Locate the cell with the specified text and output its (X, Y) center coordinate. 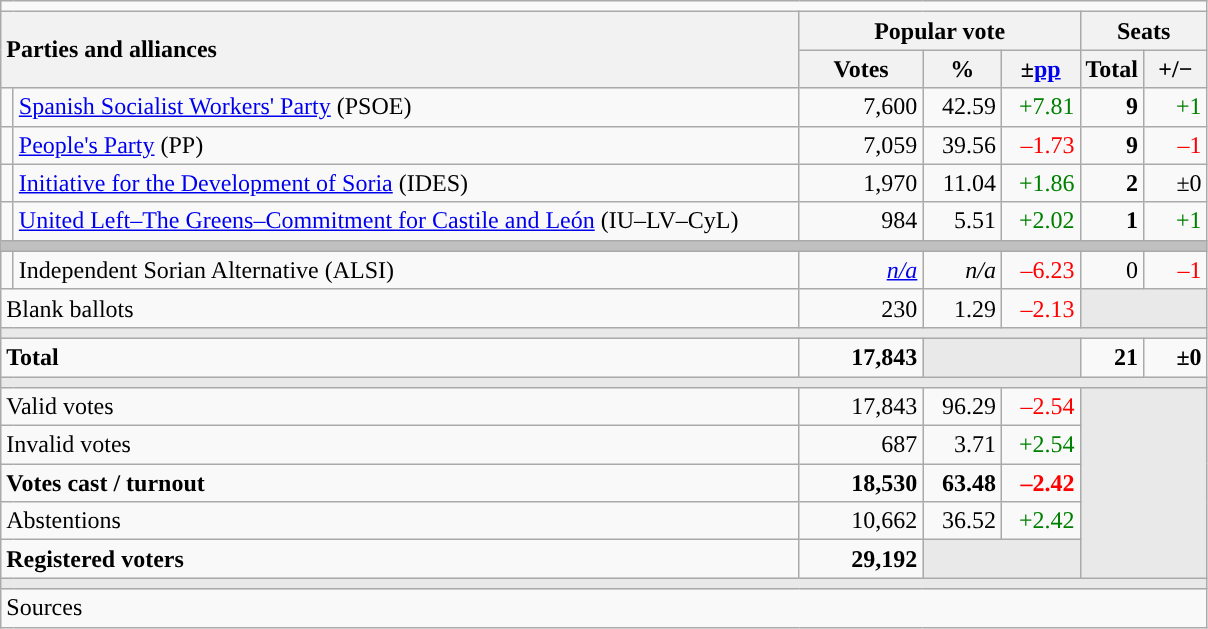
3.71 (962, 445)
63.48 (962, 483)
People's Party (PP) (406, 145)
Votes cast / turnout (400, 483)
United Left–The Greens–Commitment for Castile and León (IU–LV–CyL) (406, 221)
Initiative for the Development of Soria (IDES) (406, 183)
Invalid votes (400, 445)
5.51 (962, 221)
+7.81 (1040, 107)
21 (1112, 357)
Abstentions (400, 521)
Registered voters (400, 559)
+1.86 (1040, 183)
±pp (1040, 69)
Popular vote (940, 31)
96.29 (962, 407)
% (962, 69)
0 (1112, 270)
42.59 (962, 107)
687 (861, 445)
Sources (604, 608)
Blank ballots (400, 308)
36.52 (962, 521)
+2.42 (1040, 521)
7,059 (861, 145)
+2.54 (1040, 445)
10,662 (861, 521)
1 (1112, 221)
2 (1112, 183)
29,192 (861, 559)
Seats (1144, 31)
39.56 (962, 145)
Parties and alliances (400, 50)
Valid votes (400, 407)
1,970 (861, 183)
Spanish Socialist Workers' Party (PSOE) (406, 107)
18,530 (861, 483)
Independent Sorian Alternative (ALSI) (406, 270)
984 (861, 221)
–2.54 (1040, 407)
–2.13 (1040, 308)
–6.23 (1040, 270)
–2.42 (1040, 483)
Votes (861, 69)
11.04 (962, 183)
+2.02 (1040, 221)
7,600 (861, 107)
–1.73 (1040, 145)
1.29 (962, 308)
+/− (1176, 69)
230 (861, 308)
